Pinpoint the cell where the given text exists, returning its [x, y] midpoint coordinate. 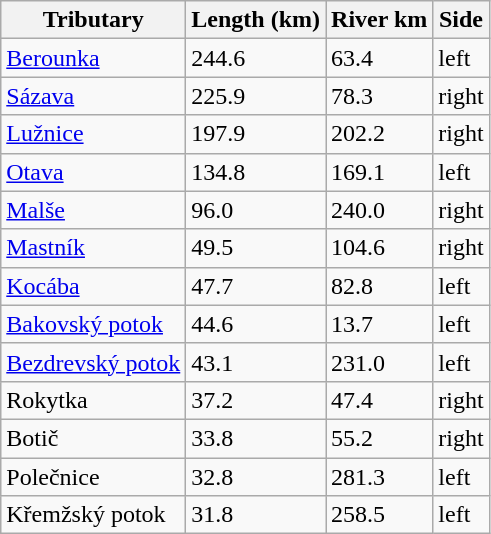
78.3 [380, 96]
Polečnice [94, 477]
Rokytka [94, 400]
13.7 [380, 324]
197.9 [256, 134]
Berounka [94, 58]
37.2 [256, 400]
47.7 [256, 286]
55.2 [380, 438]
104.6 [380, 248]
63.4 [380, 58]
River km [380, 20]
Malše [94, 210]
82.8 [380, 286]
231.0 [380, 362]
44.6 [256, 324]
Sázava [94, 96]
225.9 [256, 96]
169.1 [380, 172]
Bakovský potok [94, 324]
Křemžský potok [94, 515]
258.5 [380, 515]
Side [461, 20]
47.4 [380, 400]
Otava [94, 172]
96.0 [256, 210]
281.3 [380, 477]
32.8 [256, 477]
31.8 [256, 515]
43.1 [256, 362]
202.2 [380, 134]
Mastník [94, 248]
49.5 [256, 248]
Bezdrevský potok [94, 362]
Tributary [94, 20]
Botič [94, 438]
134.8 [256, 172]
244.6 [256, 58]
Length (km) [256, 20]
Kocába [94, 286]
Lužnice [94, 134]
33.8 [256, 438]
240.0 [380, 210]
